Scan for the cell matching the given text and deliver its (x, y) coordinate at center. 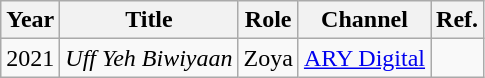
Zoya (268, 58)
Uff Yeh Biwiyaan (149, 58)
Year (30, 20)
Channel (364, 20)
Title (149, 20)
Role (268, 20)
ARY Digital (364, 58)
2021 (30, 58)
Ref. (458, 20)
